Return the (X, Y) coordinate for the center point of the cell that contains the specified text.  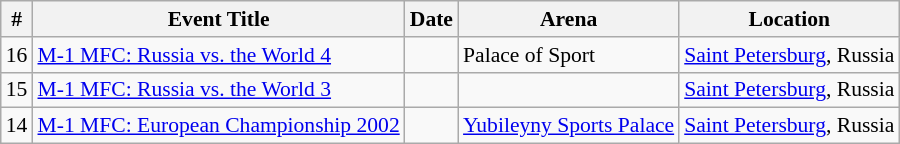
14 (17, 126)
Event Title (218, 19)
Yubileyny Sports Palace (568, 126)
Palace of Sport (568, 55)
Date (432, 19)
M-1 MFC: Russia vs. the World 3 (218, 90)
Location (789, 19)
15 (17, 90)
# (17, 19)
16 (17, 55)
Arena (568, 19)
M-1 MFC: European Championship 2002 (218, 126)
M-1 MFC: Russia vs. the World 4 (218, 55)
